Output the (X, Y) coordinate of the center of the cell containing the given text.  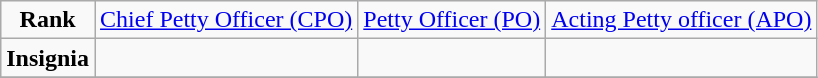
Insignia (48, 58)
Chief Petty Officer (CPO) (226, 20)
Rank (48, 20)
Petty Officer (PO) (452, 20)
Acting Petty officer (APO) (682, 20)
